Scan for the cell matching the given text and deliver its (X, Y) coordinate at center. 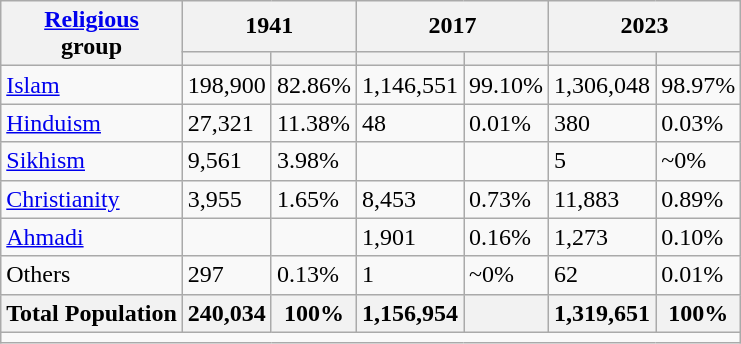
Sikhism (92, 161)
82.86% (314, 85)
1,273 (602, 237)
0.10% (698, 237)
Hinduism (92, 123)
8,453 (410, 199)
11,883 (602, 199)
3,955 (226, 199)
48 (410, 123)
0.16% (506, 237)
1.65% (314, 199)
1,319,651 (602, 313)
62 (602, 275)
5 (602, 161)
0.73% (506, 199)
98.97% (698, 85)
2017 (452, 26)
Total Population (92, 313)
2023 (645, 26)
0.13% (314, 275)
0.03% (698, 123)
99.10% (506, 85)
297 (226, 275)
240,034 (226, 313)
1,146,551 (410, 85)
198,900 (226, 85)
27,321 (226, 123)
1,306,048 (602, 85)
380 (602, 123)
3.98% (314, 161)
1941 (269, 26)
Islam (92, 85)
0.89% (698, 199)
Religiousgroup (92, 34)
Christianity (92, 199)
1,156,954 (410, 313)
1 (410, 275)
9,561 (226, 161)
Ahmadi (92, 237)
11.38% (314, 123)
Others (92, 275)
1,901 (410, 237)
